For the text-containing cell, return its midpoint in (X, Y) coordinate format. 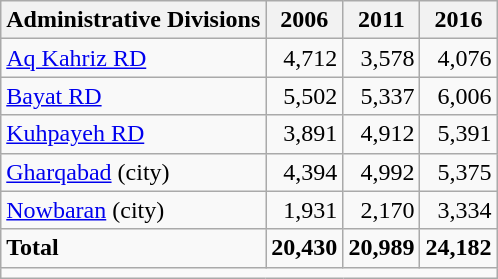
Gharqabad (city) (134, 172)
2,170 (382, 210)
3,578 (382, 58)
Nowbaran (city) (134, 210)
4,912 (382, 134)
Kuhpayeh RD (134, 134)
2016 (458, 20)
1,931 (304, 210)
4,712 (304, 58)
20,430 (304, 248)
Bayat RD (134, 96)
2011 (382, 20)
24,182 (458, 248)
Total (134, 248)
Administrative Divisions (134, 20)
5,391 (458, 134)
2006 (304, 20)
5,502 (304, 96)
6,006 (458, 96)
5,375 (458, 172)
4,076 (458, 58)
3,891 (304, 134)
3,334 (458, 210)
5,337 (382, 96)
20,989 (382, 248)
4,992 (382, 172)
Aq Kahriz RD (134, 58)
4,394 (304, 172)
